Locate the cell with the specified text and output its (X, Y) center coordinate. 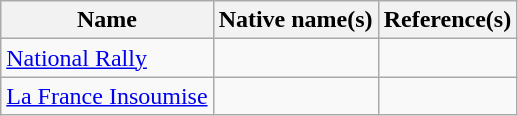
La France Insoumise (107, 96)
National Rally (107, 58)
Reference(s) (448, 20)
Name (107, 20)
Native name(s) (296, 20)
